Extract the [X, Y] coordinate from the center of the cell holding the provided text.  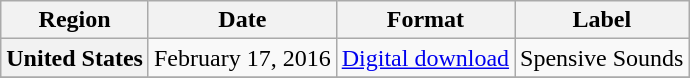
February 17, 2016 [242, 58]
Spensive Sounds [602, 58]
United States [75, 58]
Region [75, 20]
Date [242, 20]
Format [425, 20]
Label [602, 20]
Digital download [425, 58]
